Detect which cell encompasses the target text, then output its [x, y] center coordinate. 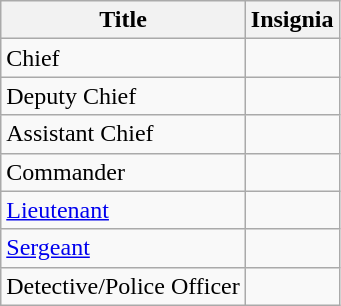
Commander [124, 172]
Sergeant [124, 248]
Deputy Chief [124, 96]
Lieutenant [124, 210]
Insignia [292, 20]
Title [124, 20]
Chief [124, 58]
Detective/Police Officer [124, 286]
Assistant Chief [124, 134]
